Output the (X, Y) coordinate of the center of the cell containing the given text.  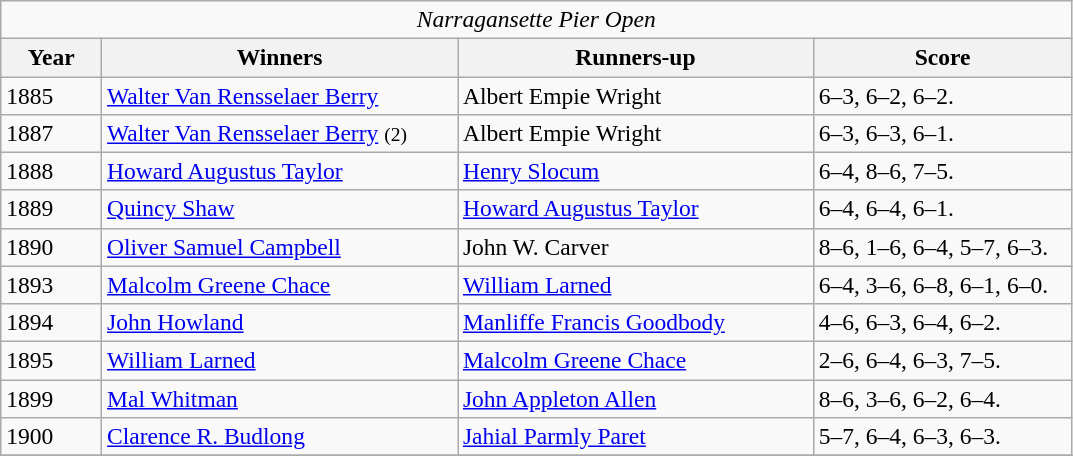
Mal Whitman (280, 398)
Runners-up (636, 57)
1890 (52, 247)
6–4, 6–4, 6–1. (942, 209)
4–6, 6–3, 6–4, 6–2. (942, 322)
6–4, 8–6, 7–5. (942, 171)
John Howland (280, 322)
1889 (52, 209)
Quincy Shaw (280, 209)
Henry Slocum (636, 171)
Jahial Parmly Paret (636, 436)
Score (942, 57)
1888 (52, 171)
6–3, 6–2, 6–2. (942, 95)
8–6, 3–6, 6–2, 6–4. (942, 398)
8–6, 1–6, 6–4, 5–7, 6–3. (942, 247)
1887 (52, 133)
John Appleton Allen (636, 398)
Walter Van Rensselaer Berry (280, 95)
Manliffe Francis Goodbody (636, 322)
1899 (52, 398)
1895 (52, 360)
Narragansette Pier Open (536, 19)
6–3, 6–3, 6–1. (942, 133)
Walter Van Rensselaer Berry (2) (280, 133)
6–4, 3–6, 6–8, 6–1, 6–0. (942, 285)
1893 (52, 285)
1894 (52, 322)
1885 (52, 95)
Clarence R. Budlong (280, 436)
Winners (280, 57)
2–6, 6–4, 6–3, 7–5. (942, 360)
5–7, 6–4, 6–3, 6–3. (942, 436)
Oliver Samuel Campbell (280, 247)
John W. Carver (636, 247)
1900 (52, 436)
Year (52, 57)
